Return [x, y] of the center of cell containing provided text 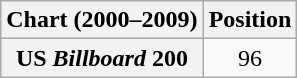
Chart (2000–2009) [102, 20]
US Billboard 200 [102, 58]
96 [250, 58]
Position [250, 20]
